Output the (x, y) coordinate of the center of the cell containing the given text.  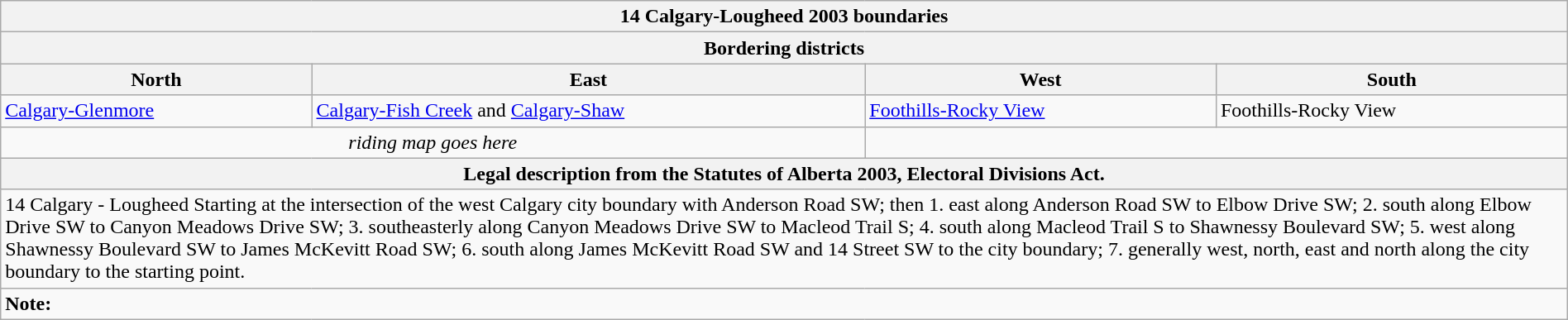
Legal description from the Statutes of Alberta 2003, Electoral Divisions Act. (784, 174)
Calgary-Fish Creek and Calgary-Shaw (589, 111)
14 Calgary-Lougheed 2003 boundaries (784, 17)
North (156, 79)
Note: (784, 303)
West (1040, 79)
South (1391, 79)
Bordering districts (784, 48)
East (589, 79)
riding map goes here (433, 142)
Calgary-Glenmore (156, 111)
